Pinpoint the cell where the given text exists, returning its (x, y) midpoint coordinate. 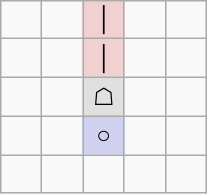
○ (104, 135)
☖ (104, 97)
